Provide the [x, y] coordinate of the cell's center where the given text is located.  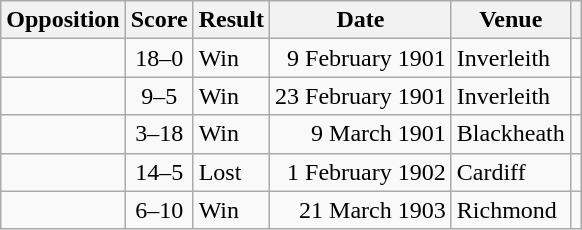
9 March 1901 [361, 134]
23 February 1901 [361, 96]
Opposition [63, 20]
Result [231, 20]
21 March 1903 [361, 210]
1 February 1902 [361, 172]
9–5 [159, 96]
3–18 [159, 134]
9 February 1901 [361, 58]
14–5 [159, 172]
Cardiff [510, 172]
Blackheath [510, 134]
18–0 [159, 58]
Lost [231, 172]
Score [159, 20]
Venue [510, 20]
Richmond [510, 210]
6–10 [159, 210]
Date [361, 20]
